Scan for the cell matching the given text and deliver its [x, y] coordinate at center. 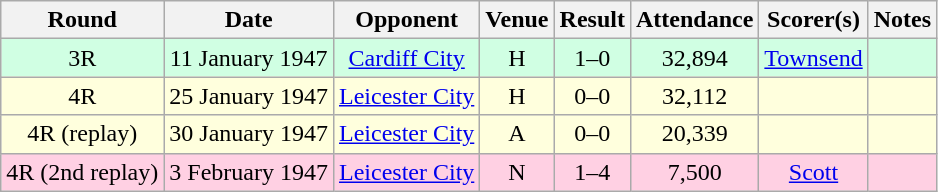
Result [592, 20]
Cardiff City [406, 58]
4R (2nd replay) [82, 172]
20,339 [694, 134]
Townsend [814, 58]
Date [249, 20]
Scott [814, 172]
Venue [517, 20]
Opponent [406, 20]
Attendance [694, 20]
3 February 1947 [249, 172]
4R [82, 96]
1–0 [592, 58]
32,894 [694, 58]
Round [82, 20]
Notes [902, 20]
N [517, 172]
25 January 1947 [249, 96]
A [517, 134]
32,112 [694, 96]
4R (replay) [82, 134]
30 January 1947 [249, 134]
3R [82, 58]
11 January 1947 [249, 58]
1–4 [592, 172]
Scorer(s) [814, 20]
7,500 [694, 172]
